Extract the (x, y) coordinate from the center of the cell holding the provided text.  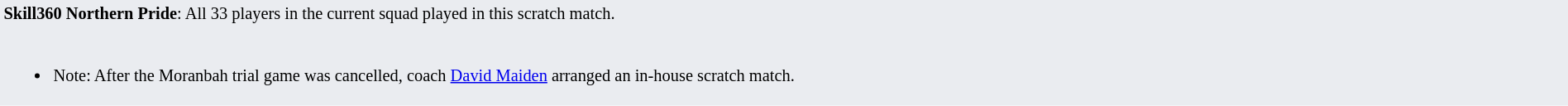
Note: After the Moranbah trial game was cancelled, coach David Maiden arranged an in-house scratch match. (784, 65)
Skill360 Northern Pride: All 33 players in the current squad played in this scratch match. (784, 13)
